Detect which cell encompasses the target text, then output its (x, y) center coordinate. 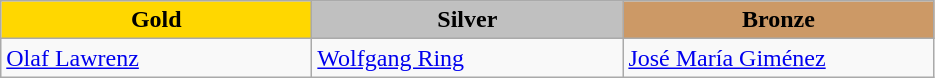
Olaf Lawrenz (156, 58)
Silver (468, 20)
José María Giménez (778, 58)
Wolfgang Ring (468, 58)
Bronze (778, 20)
Gold (156, 20)
